Output the [x, y] coordinate of the center of the cell containing the given text.  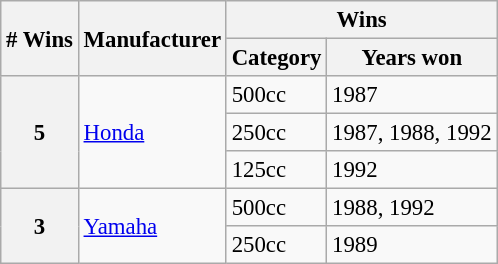
1992 [412, 170]
Wins [361, 20]
125cc [276, 170]
5 [40, 132]
1989 [412, 245]
Category [276, 58]
1988, 1992 [412, 208]
3 [40, 226]
Honda [152, 132]
1987 [412, 95]
Yamaha [152, 226]
Years won [412, 58]
# Wins [40, 38]
1987, 1988, 1992 [412, 133]
Manufacturer [152, 38]
